Locate the cell with the specified text and output its (X, Y) center coordinate. 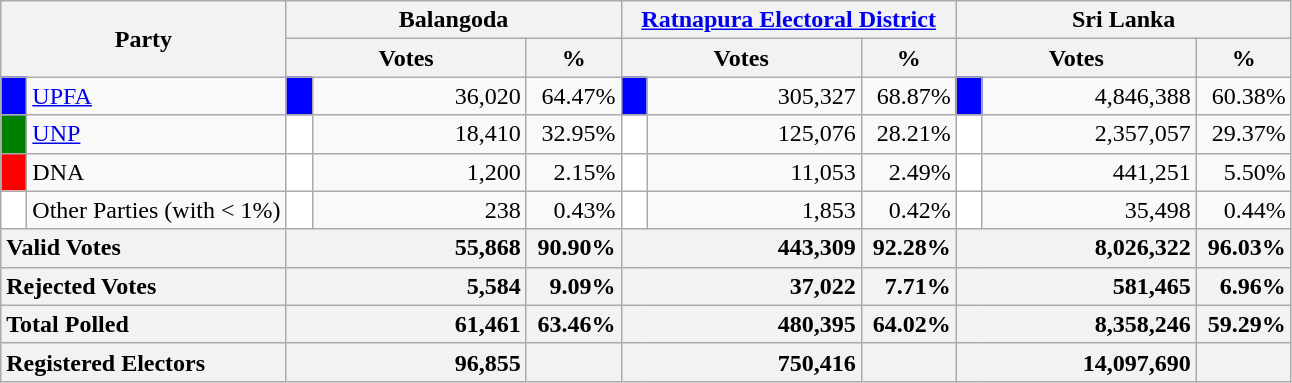
59.29% (1244, 324)
90.90% (574, 248)
Valid Votes (144, 248)
125,076 (754, 134)
4,846,388 (1089, 96)
Sri Lanka (1124, 20)
60.38% (1244, 96)
64.47% (574, 96)
Other Parties (with < 1%) (156, 210)
96.03% (1244, 248)
55,868 (406, 248)
Balangoda (454, 20)
35,498 (1089, 210)
5.50% (1244, 172)
2,357,057 (1089, 134)
32.95% (574, 134)
8,358,246 (1076, 324)
8,026,322 (1076, 248)
DNA (156, 172)
28.21% (908, 134)
5,584 (406, 286)
UPFA (156, 96)
238 (419, 210)
6.96% (1244, 286)
Rejected Votes (144, 286)
2.49% (908, 172)
441,251 (1089, 172)
UNP (156, 134)
14,097,690 (1076, 362)
2.15% (574, 172)
61,461 (406, 324)
11,053 (754, 172)
480,395 (741, 324)
Ratnapura Electoral District (788, 20)
37,022 (741, 286)
96,855 (406, 362)
18,410 (419, 134)
0.44% (1244, 210)
Party (144, 39)
0.43% (574, 210)
Registered Electors (144, 362)
63.46% (574, 324)
64.02% (908, 324)
7.71% (908, 286)
1,853 (754, 210)
443,309 (741, 248)
92.28% (908, 248)
68.87% (908, 96)
9.09% (574, 286)
1,200 (419, 172)
Total Polled (144, 324)
0.42% (908, 210)
305,327 (754, 96)
581,465 (1076, 286)
750,416 (741, 362)
29.37% (1244, 134)
36,020 (419, 96)
